Return (X, Y) of the center of cell containing provided text 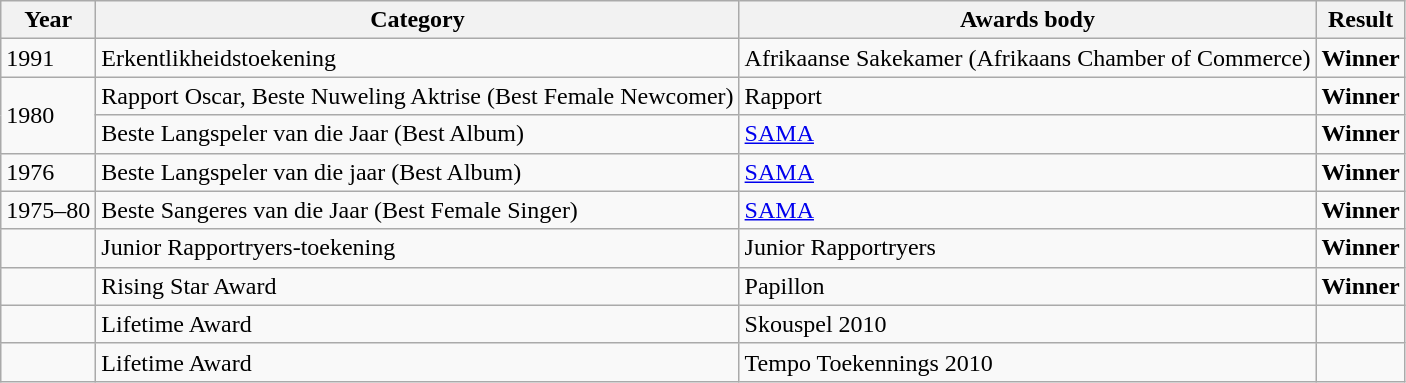
Rising Star Award (418, 286)
Afrikaanse Sakekamer (Afrikaans Chamber of Commerce) (1028, 58)
Erkentlikheidstoekening (418, 58)
Rapport (1028, 96)
Beste Langspeler van die jaar (Best Album) (418, 172)
Papillon (1028, 286)
1976 (48, 172)
Rapport Oscar, Beste Nuweling Aktrise (Best Female Newcomer) (418, 96)
1991 (48, 58)
Category (418, 20)
1975–80 (48, 210)
Beste Sangeres van die Jaar (Best Female Singer) (418, 210)
1980 (48, 115)
Result (1360, 20)
Junior Rapportryers (1028, 248)
Tempo Toekennings 2010 (1028, 362)
Year (48, 20)
Awards body (1028, 20)
Beste Langspeler van die Jaar (Best Album) (418, 134)
Junior Rapportryers-toekening (418, 248)
Skouspel 2010 (1028, 324)
